Capture the cell that displays the provided text and extract its (X, Y) central coordinate. 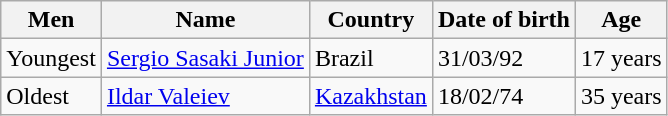
31/03/92 (504, 58)
Ildar Valeiev (205, 96)
Date of birth (504, 20)
Age (621, 20)
Oldest (52, 96)
17 years (621, 58)
35 years (621, 96)
Name (205, 20)
Country (370, 20)
Kazakhstan (370, 96)
Sergio Sasaki Junior (205, 58)
Brazil (370, 58)
Youngest (52, 58)
18/02/74 (504, 96)
Men (52, 20)
